For the text-containing cell, return its midpoint in (X, Y) coordinate format. 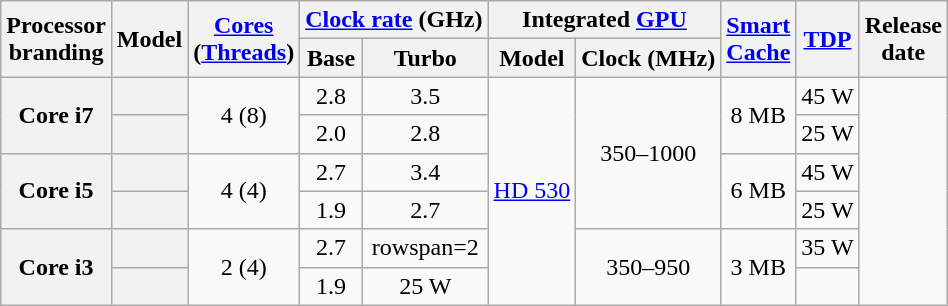
Cores(Threads) (244, 39)
3.4 (426, 172)
HD 530 (532, 191)
SmartCache (758, 39)
Core i7 (56, 115)
4 (4) (244, 191)
Turbo (426, 58)
4 (8) (244, 115)
Clock rate (GHz) (394, 20)
Core i3 (56, 267)
Base (332, 58)
3.5 (426, 96)
Clock (MHz) (648, 58)
350–1000 (648, 153)
Integrated GPU (604, 20)
8 MB (758, 115)
Core i5 (56, 191)
3 MB (758, 267)
rowspan=2 (426, 248)
350–950 (648, 267)
Releasedate (903, 39)
Processorbranding (56, 39)
6 MB (758, 191)
2.0 (332, 134)
2 (4) (244, 267)
TDP (828, 39)
35 W (828, 248)
